Return (x, y) of the center of cell containing provided text 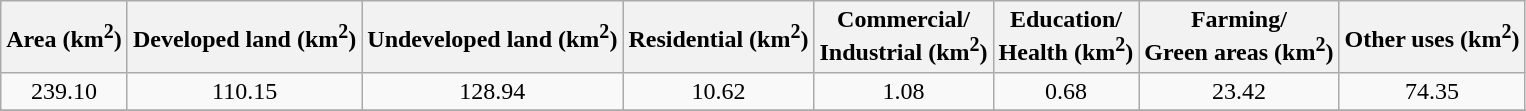
110.15 (244, 91)
Area (km2) (64, 37)
Developed land (km2) (244, 37)
239.10 (64, 91)
Education/ Health (km2) (1066, 37)
10.62 (718, 91)
Commercial/ Industrial (km2) (904, 37)
Farming/ Green areas (km2) (1239, 37)
74.35 (1432, 91)
Undeveloped land (km2) (492, 37)
Residential (km2) (718, 37)
128.94 (492, 91)
Other uses (km2) (1432, 37)
23.42 (1239, 91)
1.08 (904, 91)
0.68 (1066, 91)
